Search for the cell housing the specified text and yield its [X, Y] center coordinate. 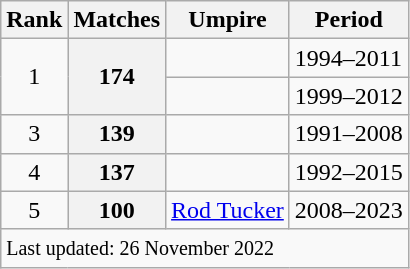
2008–2023 [348, 210]
1 [34, 77]
139 [117, 134]
1994–2011 [348, 58]
Matches [117, 20]
1992–2015 [348, 172]
5 [34, 210]
1991–2008 [348, 134]
174 [117, 77]
3 [34, 134]
Rank [34, 20]
Last updated: 26 November 2022 [205, 248]
4 [34, 172]
Umpire [228, 20]
1999–2012 [348, 96]
100 [117, 210]
Period [348, 20]
137 [117, 172]
Rod Tucker [228, 210]
